Determine the [x, y] coordinate at the center of the cell enclosing the given text.  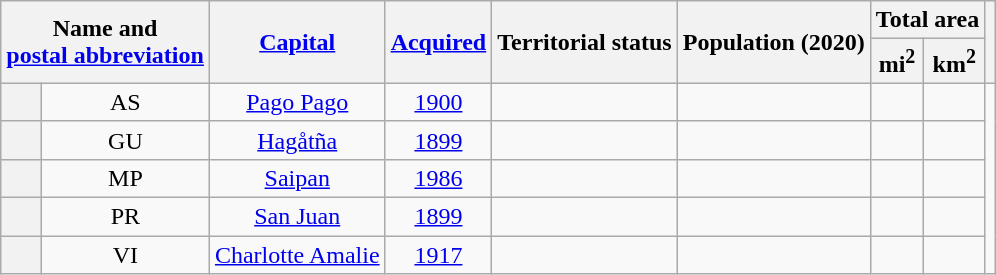
MP [125, 178]
Total area [927, 20]
AS [125, 102]
San Juan [297, 217]
1900 [438, 102]
VI [125, 255]
Population (2020) [774, 42]
Saipan [297, 178]
mi2 [896, 62]
1986 [438, 178]
Pago Pago [297, 102]
1917 [438, 255]
Charlotte Amalie [297, 255]
Hagåtña [297, 140]
Territorial status [584, 42]
GU [125, 140]
Acquired [438, 42]
PR [125, 217]
km2 [954, 62]
Name andpostal abbreviation [106, 42]
Capital [297, 42]
